Extract the [x, y] coordinate from the center of the cell holding the provided text.  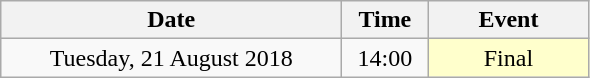
Event [508, 20]
14:00 [385, 58]
Final [508, 58]
Tuesday, 21 August 2018 [172, 58]
Time [385, 20]
Date [172, 20]
